Find where the given text appears and provide that cell's center as [x, y] coordinate. 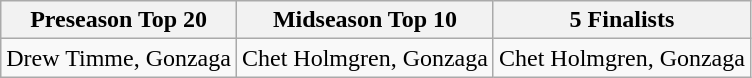
5 Finalists [622, 20]
Preseason Top 20 [119, 20]
Drew Timme, Gonzaga [119, 58]
Midseason Top 10 [364, 20]
